Capture the cell that displays the provided text and extract its [x, y] central coordinate. 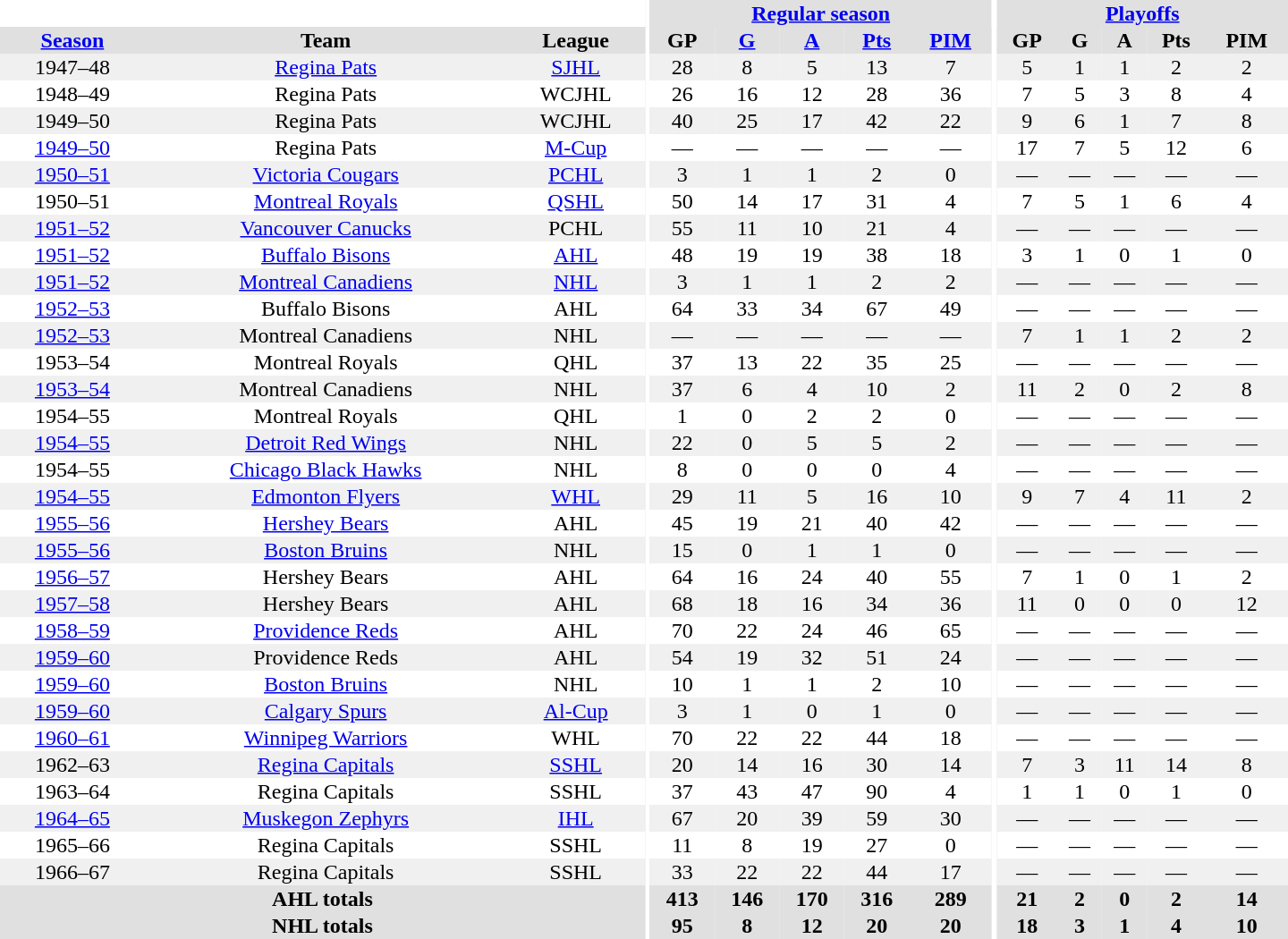
League [576, 40]
51 [877, 657]
43 [748, 791]
NHL totals [322, 926]
59 [877, 818]
Al-Cup [576, 711]
IHL [576, 818]
316 [877, 899]
50 [682, 201]
1947–48 [72, 67]
146 [748, 899]
26 [682, 94]
45 [682, 523]
47 [812, 791]
49 [950, 309]
Playoffs [1142, 13]
Team [326, 40]
Calgary Spurs [326, 711]
Chicago Black Hawks [326, 469]
1964–65 [72, 818]
1956–57 [72, 577]
68 [682, 604]
1948–49 [72, 94]
170 [812, 899]
32 [812, 657]
1958–59 [72, 630]
54 [682, 657]
M-Cup [576, 148]
1962–63 [72, 765]
1963–64 [72, 791]
46 [877, 630]
35 [877, 362]
Detroit Red Wings [326, 443]
31 [877, 201]
15 [682, 550]
95 [682, 926]
289 [950, 899]
27 [877, 845]
Muskegon Zephyrs [326, 818]
AHL totals [322, 899]
29 [682, 496]
Edmonton Flyers [326, 496]
39 [812, 818]
48 [682, 255]
1957–58 [72, 604]
Winnipeg Warriors [326, 738]
Regular season [820, 13]
QSHL [576, 201]
Victoria Cougars [326, 174]
413 [682, 899]
1960–61 [72, 738]
1966–67 [72, 872]
SJHL [576, 67]
Vancouver Canucks [326, 228]
1965–66 [72, 845]
65 [950, 630]
38 [877, 255]
90 [877, 791]
Season [72, 40]
